Scan for the cell matching the given text and deliver its [X, Y] coordinate at center. 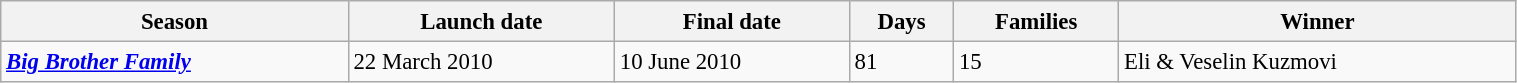
Days [901, 22]
Eli & Veselin Kuzmovi [1318, 62]
Big Brother Family [174, 62]
Families [1036, 22]
10 June 2010 [732, 62]
15 [1036, 62]
81 [901, 62]
Winner [1318, 22]
Launch date [481, 22]
Season [174, 22]
Final date [732, 22]
22 March 2010 [481, 62]
